Determine the [X, Y] coordinate at the center of the cell enclosing the given text.  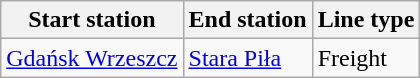
End station [248, 20]
Stara Piła [248, 58]
Freight [366, 58]
Start station [92, 20]
Gdańsk Wrzeszcz [92, 58]
Line type [366, 20]
